Search for the cell housing the specified text and yield its (X, Y) center coordinate. 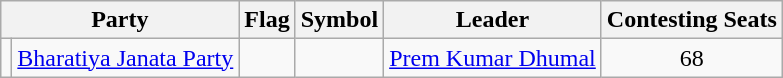
Contesting Seats (692, 20)
Flag (267, 20)
Party (120, 20)
Prem Kumar Dhumal (493, 58)
Leader (493, 20)
Bharatiya Janata Party (126, 58)
Symbol (339, 20)
68 (692, 58)
